Return [x, y] of the center of cell containing provided text 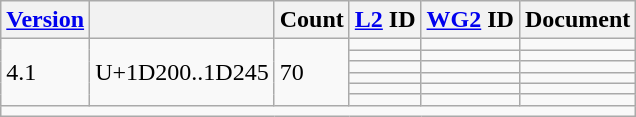
70 [312, 72]
4.1 [46, 72]
L2 ID [385, 20]
WG2 ID [470, 20]
Version [46, 20]
U+1D200..1D245 [182, 72]
Count [312, 20]
Document [577, 20]
